Scan for the cell matching the given text and deliver its [x, y] coordinate at center. 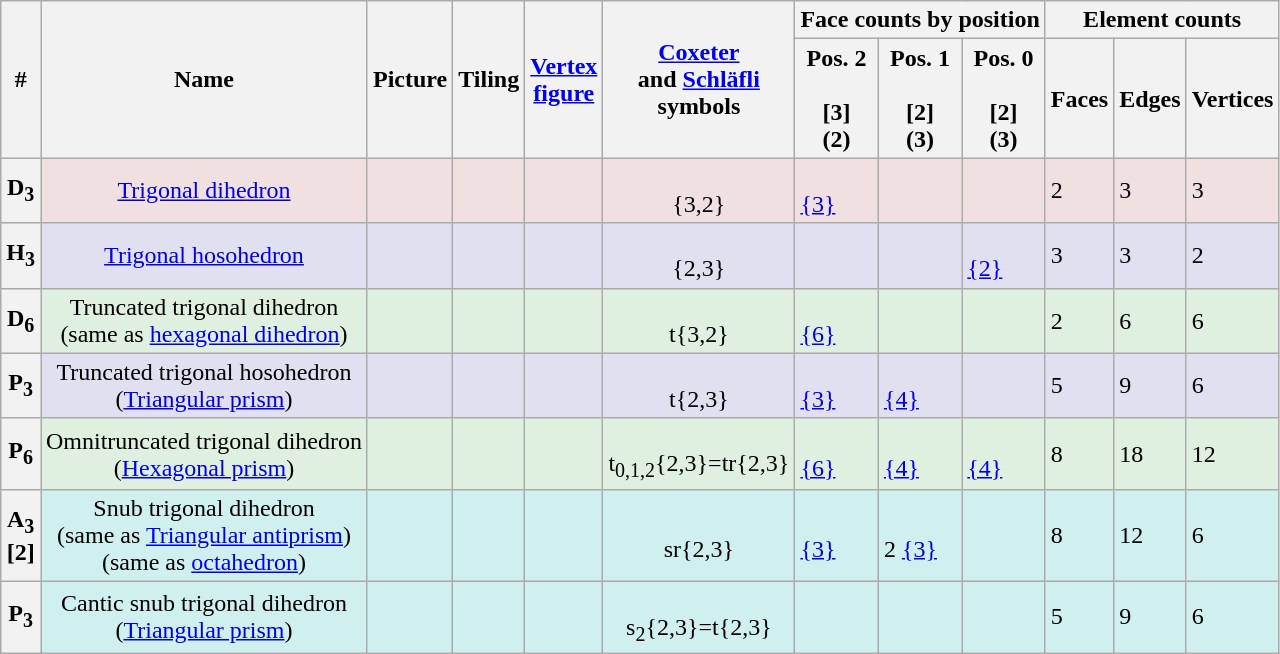
t{2,3} [699, 386]
t{3,2} [699, 320]
Element counts [1162, 20]
Vertexfigure [564, 80]
Face counts by position [920, 20]
Picture [410, 80]
D6 [21, 320]
Snub trigonal dihedron(same as Triangular antiprism)(same as octahedron) [204, 535]
Faces [1079, 98]
Name [204, 80]
Pos. 2[3](2) [836, 98]
{2} [1004, 256]
Omnitruncated trigonal dihedron(Hexagonal prism) [204, 454]
Cantic snub trigonal dihedron(Triangular prism) [204, 618]
18 [1150, 454]
Truncated trigonal hosohedron(Triangular prism) [204, 386]
sr{2,3} [699, 535]
Edges [1150, 98]
{3,2} [699, 190]
D3 [21, 190]
Trigonal dihedron [204, 190]
Coxeterand Schläflisymbols [699, 80]
Vertices [1232, 98]
P6 [21, 454]
{2,3} [699, 256]
Tiling [489, 80]
Trigonal hosohedron [204, 256]
Pos. 1[2](3) [920, 98]
t0,1,2{2,3}=tr{2,3} [699, 454]
A3[2] [21, 535]
Pos. 0[2](3) [1004, 98]
# [21, 80]
Truncated trigonal dihedron(same as hexagonal dihedron) [204, 320]
2 {3} [920, 535]
s2{2,3}=t{2,3} [699, 618]
H3 [21, 256]
